Find where the given text appears and provide that cell's center as [x, y] coordinate. 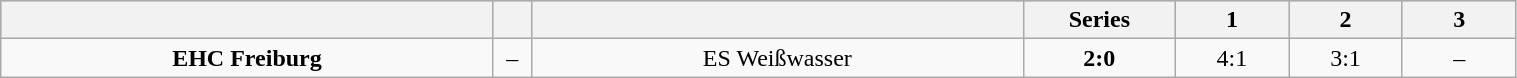
4:1 [1232, 58]
Series [1100, 20]
EHC Freiburg [247, 58]
2:0 [1100, 58]
1 [1232, 20]
3 [1459, 20]
ES Weißwasser [777, 58]
3:1 [1346, 58]
2 [1346, 20]
